From the cell containing the given text, extract its center point as [X, Y] coordinate. 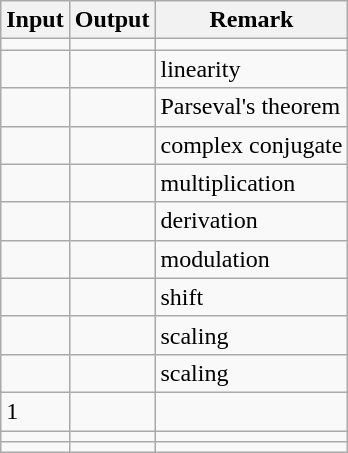
derivation [252, 221]
shift [252, 297]
1 [35, 411]
Remark [252, 20]
modulation [252, 259]
Output [112, 20]
Parseval's theorem [252, 107]
multiplication [252, 183]
Input [35, 20]
linearity [252, 69]
complex conjugate [252, 145]
